Scan for the cell matching the given text and deliver its [x, y] coordinate at center. 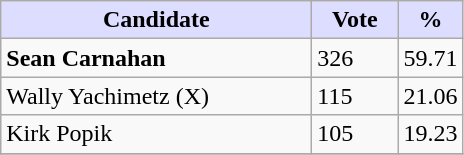
105 [355, 134]
Sean Carnahan [156, 58]
Kirk Popik [156, 134]
21.06 [430, 96]
19.23 [430, 134]
115 [355, 96]
Candidate [156, 20]
Vote [355, 20]
Wally Yachimetz (X) [156, 96]
59.71 [430, 58]
326 [355, 58]
% [430, 20]
